Provide the (X, Y) coordinate of the cell's center where the given text is located.  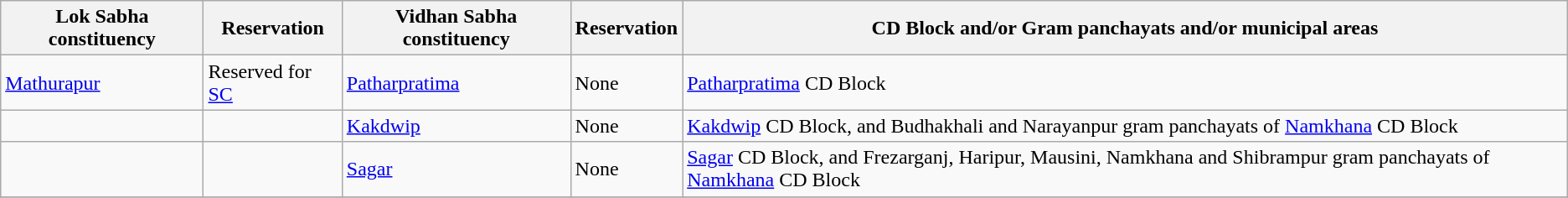
Patharpratima CD Block (1126, 82)
Vidhan Sabha constituency (456, 29)
Sagar (456, 169)
Kakdwip (456, 126)
Mathurapur (102, 82)
Reserved for SC (273, 82)
CD Block and/or Gram panchayats and/or municipal areas (1126, 29)
Patharpratima (456, 82)
Lok Sabha constituency (102, 29)
Kakdwip CD Block, and Budhakhali and Narayanpur gram panchayats of Namkhana CD Block (1126, 126)
Sagar CD Block, and Frezarganj, Haripur, Mausini, Namkhana and Shibrampur gram panchayats of Namkhana CD Block (1126, 169)
